Determine the (X, Y) coordinate at the center of the cell enclosing the given text.  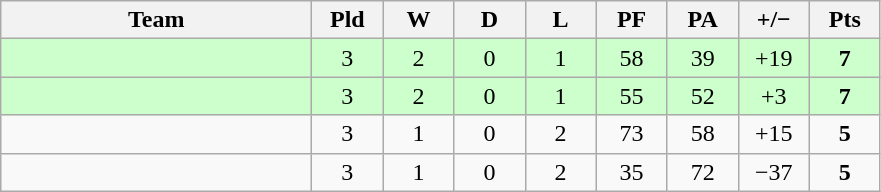
Pld (348, 20)
Pts (844, 20)
Team (156, 20)
L (560, 20)
+3 (774, 96)
52 (702, 96)
73 (632, 134)
PA (702, 20)
72 (702, 172)
+15 (774, 134)
PF (632, 20)
−37 (774, 172)
+19 (774, 58)
D (490, 20)
W (418, 20)
35 (632, 172)
+/− (774, 20)
39 (702, 58)
55 (632, 96)
